For the text-containing cell, return its midpoint in [X, Y] coordinate format. 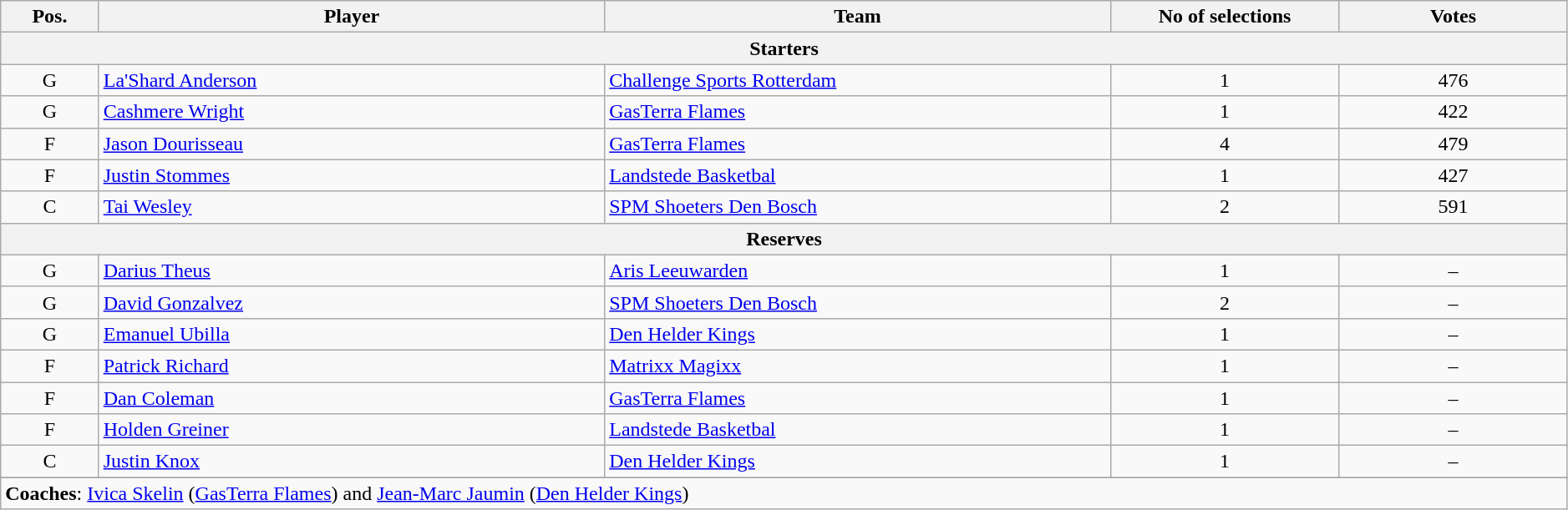
Justin Stommes [352, 175]
Reserves [784, 239]
Emanuel Ubilla [352, 334]
Dan Coleman [352, 398]
La'Shard Anderson [352, 80]
479 [1454, 144]
Pos. [50, 17]
Starters [784, 48]
No of selections [1225, 17]
Darius Theus [352, 270]
Holden Greiner [352, 430]
Challenge Sports Rotterdam [858, 80]
591 [1454, 207]
422 [1454, 112]
427 [1454, 175]
476 [1454, 80]
Votes [1454, 17]
Aris Leeuwarden [858, 270]
Tai Wesley [352, 207]
Player [352, 17]
Justin Knox [352, 462]
Coaches: Ivica Skelin (GasTerra Flames) and Jean-Marc Jaumin (Den Helder Kings) [784, 493]
4 [1225, 144]
David Gonzalvez [352, 302]
Jason Dourisseau [352, 144]
Team [858, 17]
Cashmere Wright [352, 112]
Matrixx Magixx [858, 366]
Patrick Richard [352, 366]
